Capture the cell that displays the provided text and extract its [x, y] central coordinate. 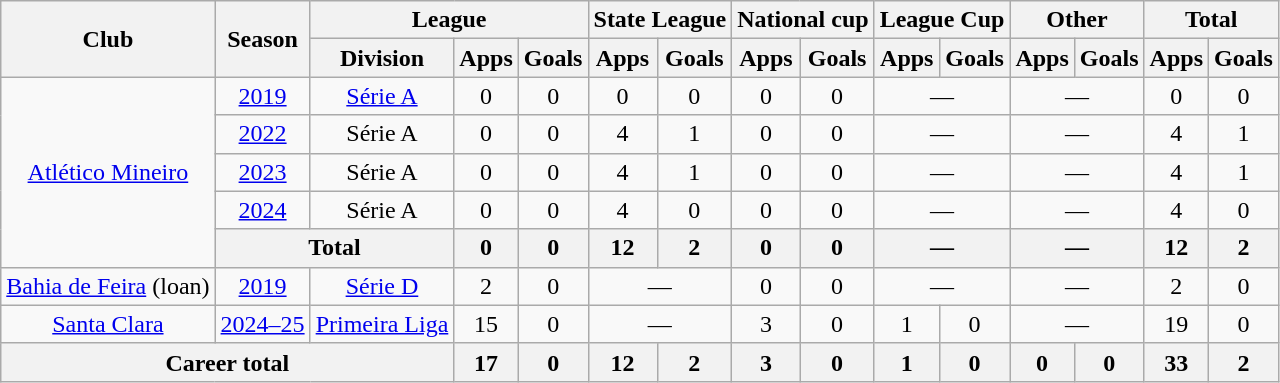
League Cup [942, 20]
17 [486, 362]
Division [382, 58]
19 [1176, 324]
Club [108, 39]
2023 [262, 172]
15 [486, 324]
Santa Clara [108, 324]
Bahia de Feira (loan) [108, 286]
Primeira Liga [382, 324]
Career total [228, 362]
Other [1077, 20]
State League [660, 20]
National cup [803, 20]
Série D [382, 286]
League [449, 20]
2022 [262, 134]
2024–25 [262, 324]
Season [262, 39]
2024 [262, 210]
Atlético Mineiro [108, 172]
33 [1176, 362]
